Search for the cell housing the specified text and yield its [x, y] center coordinate. 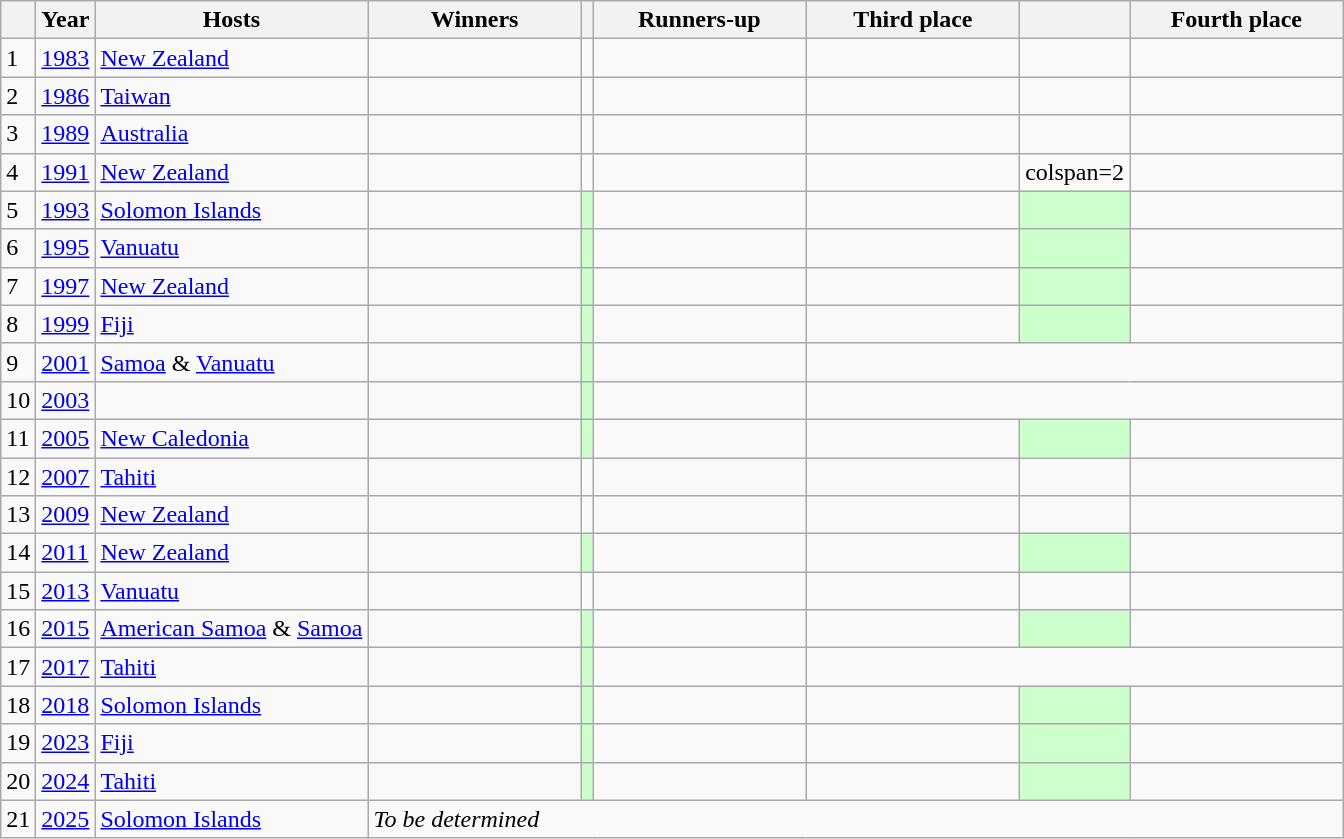
2018 [66, 705]
1991 [66, 172]
2011 [66, 553]
Year [66, 20]
1986 [66, 96]
New Caledonia [232, 438]
17 [18, 667]
1999 [66, 324]
21 [18, 819]
12 [18, 477]
Australia [232, 134]
19 [18, 743]
Taiwan [232, 96]
2017 [66, 667]
2001 [66, 362]
1993 [66, 210]
American Samoa & Samoa [232, 629]
1983 [66, 58]
2005 [66, 438]
2009 [66, 515]
colspan=2 [1075, 172]
1997 [66, 286]
Fourth place [1237, 20]
2003 [66, 400]
Samoa & Vanuatu [232, 362]
8 [18, 324]
Third place [913, 20]
13 [18, 515]
2 [18, 96]
16 [18, 629]
1 [18, 58]
11 [18, 438]
18 [18, 705]
15 [18, 591]
3 [18, 134]
14 [18, 553]
9 [18, 362]
20 [18, 781]
2023 [66, 743]
1989 [66, 134]
2013 [66, 591]
2025 [66, 819]
10 [18, 400]
5 [18, 210]
4 [18, 172]
Runners-up [699, 20]
2015 [66, 629]
6 [18, 248]
2024 [66, 781]
To be determined [856, 819]
1995 [66, 248]
Winners [475, 20]
Hosts [232, 20]
7 [18, 286]
2007 [66, 477]
